Detect which cell encompasses the target text, then output its (x, y) center coordinate. 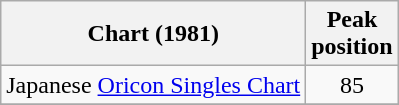
Peakposition (352, 34)
Japanese Oricon Singles Chart (154, 85)
85 (352, 85)
Chart (1981) (154, 34)
